Provide the (x, y) coordinate of the cell's center where the given text is located.  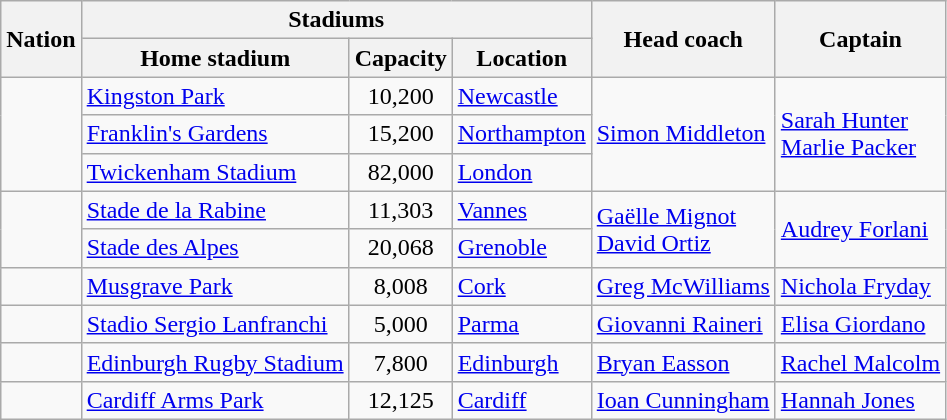
Vannes (522, 210)
Nation (41, 39)
Simon Middleton (683, 134)
Parma (522, 324)
Stadiums (336, 20)
London (522, 172)
Stadio Sergio Lanfranchi (215, 324)
Edinburgh (522, 362)
8,008 (400, 286)
Newcastle (522, 96)
Capacity (400, 58)
11,303 (400, 210)
Nichola Fryday (860, 286)
Head coach (683, 39)
Sarah HunterMarlie Packer (860, 134)
12,125 (400, 400)
Cardiff Arms Park (215, 400)
7,800 (400, 362)
Captain (860, 39)
Elisa Giordano (860, 324)
Grenoble (522, 248)
Gaëlle Mignot David Ortiz (683, 229)
Stade de la Rabine (215, 210)
Twickenham Stadium (215, 172)
Edinburgh Rugby Stadium (215, 362)
Audrey Forlani (860, 229)
Location (522, 58)
Ioan Cunningham (683, 400)
Cork (522, 286)
Franklin's Gardens (215, 134)
Hannah Jones (860, 400)
Rachel Malcolm (860, 362)
Home stadium (215, 58)
Giovanni Raineri (683, 324)
82,000 (400, 172)
Greg McWilliams (683, 286)
Bryan Easson (683, 362)
Cardiff (522, 400)
Kingston Park (215, 96)
Northampton (522, 134)
15,200 (400, 134)
10,200 (400, 96)
Musgrave Park (215, 286)
5,000 (400, 324)
20,068 (400, 248)
Stade des Alpes (215, 248)
